Determine the [X, Y] coordinate at the center of the cell enclosing the given text.  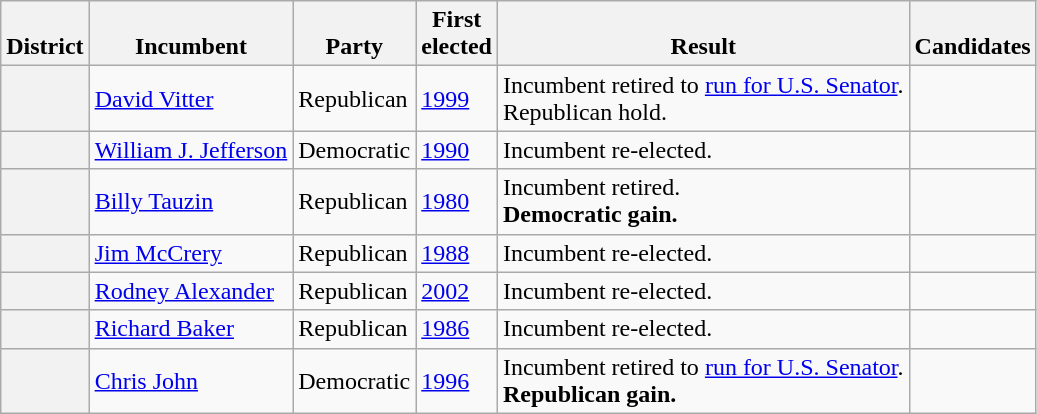
William J. Jefferson [191, 150]
Incumbent retired to run for U.S. Senator.Republican hold. [703, 98]
1980 [457, 202]
David Vitter [191, 98]
Candidates [972, 34]
1986 [457, 329]
1990 [457, 150]
Richard Baker [191, 329]
Rodney Alexander [191, 291]
1988 [457, 253]
Party [354, 34]
District [45, 34]
1999 [457, 98]
Incumbent retired to run for U.S. Senator.Republican gain. [703, 380]
Incumbent retired.Democratic gain. [703, 202]
Chris John [191, 380]
Firstelected [457, 34]
2002 [457, 291]
1996 [457, 380]
Billy Tauzin [191, 202]
Incumbent [191, 34]
Jim McCrery [191, 253]
Result [703, 34]
